Extract the (x, y) coordinate from the center of the cell holding the provided text.  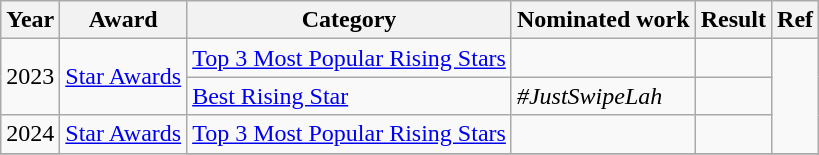
Best Rising Star (350, 96)
#JustSwipeLah (603, 96)
Ref (796, 20)
2023 (30, 77)
2024 (30, 134)
Category (350, 20)
Year (30, 20)
Award (124, 20)
Result (733, 20)
Nominated work (603, 20)
